Search for the cell housing the specified text and yield its [x, y] center coordinate. 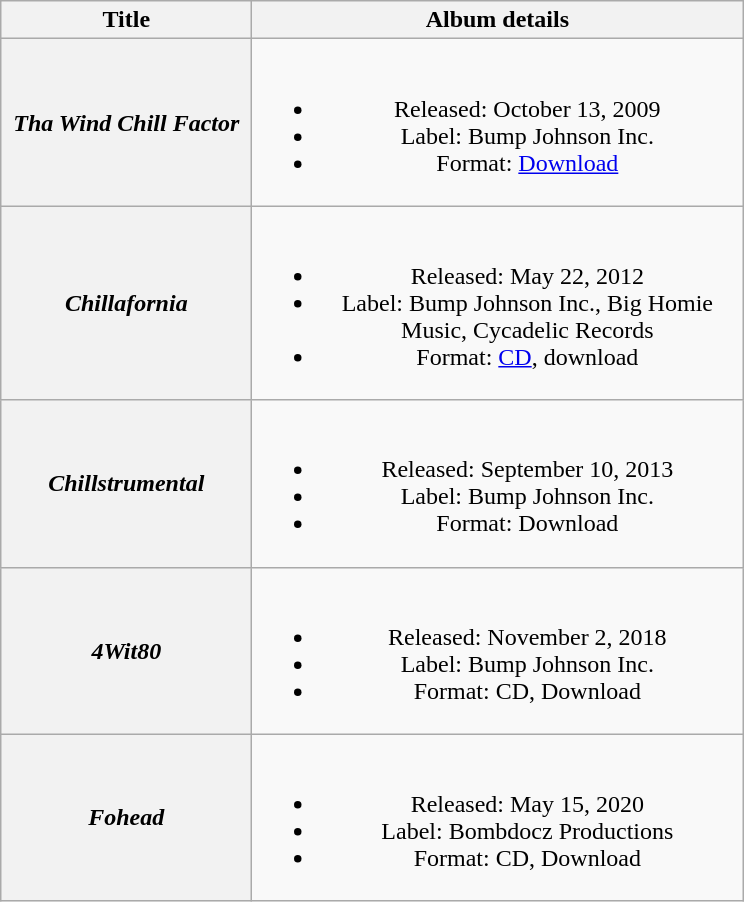
Released: May 22, 2012Label: Bump Johnson Inc., Big Homie Music, Cycadelic RecordsFormat: CD, download [498, 303]
Chillafornia [126, 303]
Released: May 15, 2020Label: Bombdocz ProductionsFormat: CD, Download [498, 818]
Album details [498, 20]
Fohead [126, 818]
Title [126, 20]
Released: September 10, 2013Label: Bump Johnson Inc.Format: Download [498, 484]
Chillstrumental [126, 484]
Released: October 13, 2009Label: Bump Johnson Inc.Format: Download [498, 122]
Tha Wind Chill Factor [126, 122]
Released: November 2, 2018Label: Bump Johnson Inc.Format: CD, Download [498, 650]
4Wit80 [126, 650]
